Extract the (X, Y) coordinate from the center of the cell holding the provided text.  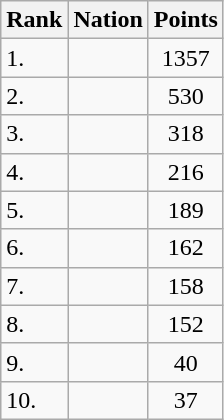
1. (34, 58)
10. (34, 400)
2. (34, 96)
Nation (108, 20)
8. (34, 324)
Rank (34, 20)
1357 (186, 58)
318 (186, 134)
3. (34, 134)
37 (186, 400)
530 (186, 96)
40 (186, 362)
7. (34, 286)
5. (34, 210)
189 (186, 210)
152 (186, 324)
9. (34, 362)
216 (186, 172)
162 (186, 248)
6. (34, 248)
4. (34, 172)
Points (186, 20)
158 (186, 286)
